Return the (X, Y) coordinate for the center point of the cell that contains the specified text.  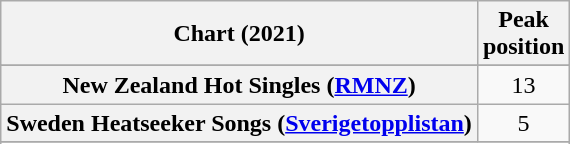
New Zealand Hot Singles (RMNZ) (240, 85)
Sweden Heatseeker Songs (Sverigetopplistan) (240, 123)
5 (523, 123)
Peakposition (523, 34)
Chart (2021) (240, 34)
13 (523, 85)
